Determine the [X, Y] coordinate at the center of the cell enclosing the given text.  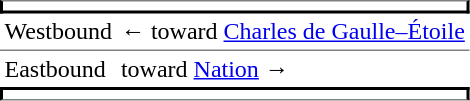
Westbound [58, 33]
← toward Charles de Gaulle–Étoile [292, 33]
toward Nation → [292, 69]
Eastbound [58, 69]
